Determine the [X, Y] coordinate at the center of the cell enclosing the given text.  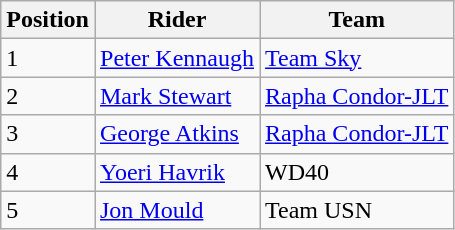
George Atkins [176, 134]
5 [48, 210]
3 [48, 134]
Yoeri Havrik [176, 172]
Team USN [357, 210]
Rider [176, 20]
Position [48, 20]
1 [48, 58]
4 [48, 172]
Team [357, 20]
Peter Kennaugh [176, 58]
WD40 [357, 172]
Jon Mould [176, 210]
Mark Stewart [176, 96]
Team Sky [357, 58]
2 [48, 96]
